Capture the cell that displays the provided text and extract its (X, Y) central coordinate. 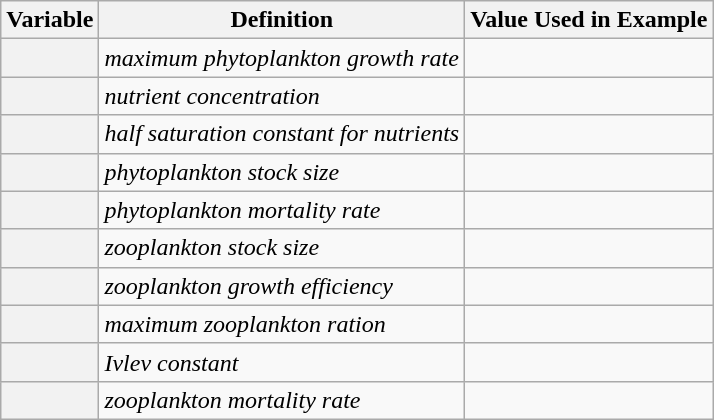
zooplankton stock size (282, 248)
Value Used in Example (589, 20)
Definition (282, 20)
Variable (50, 20)
nutrient concentration (282, 96)
phytoplankton stock size (282, 172)
half saturation constant for nutrients (282, 134)
Ivlev constant (282, 362)
zooplankton growth efficiency (282, 286)
zooplankton mortality rate (282, 400)
maximum zooplankton ration (282, 324)
phytoplankton mortality rate (282, 210)
maximum phytoplankton growth rate (282, 58)
